Scan for the cell matching the given text and deliver its [x, y] coordinate at center. 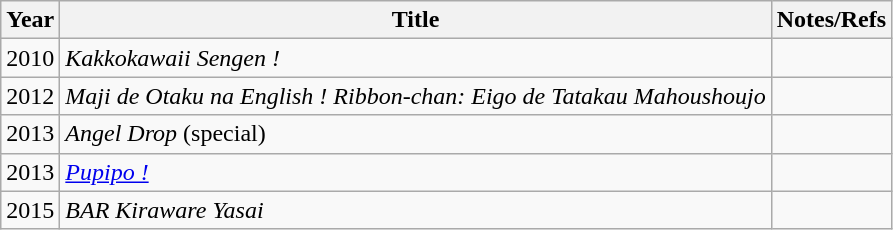
Year [30, 20]
Pupipo ! [416, 172]
2015 [30, 210]
Angel Drop (special) [416, 134]
BAR Kiraware Yasai [416, 210]
Notes/Refs [831, 20]
Maji de Otaku na English ! Ribbon-chan: Eigo de Tatakau Mahoushoujo [416, 96]
Kakkokawaii Sengen ! [416, 58]
2012 [30, 96]
2010 [30, 58]
Title [416, 20]
